Extract the [X, Y] coordinate from the center of the cell holding the provided text.  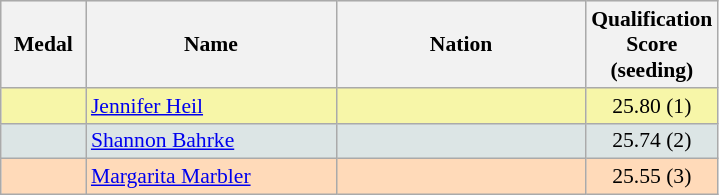
Medal [44, 44]
Shannon Bahrke [211, 141]
Margarita Marbler [211, 177]
Name [211, 44]
25.55 (3) [652, 177]
25.74 (2) [652, 141]
25.80 (1) [652, 106]
Nation [461, 44]
Jennifer Heil [211, 106]
Qualification Score (seeding) [652, 44]
